Identify which cell holds the provided text, then report its (x, y) central coordinate. 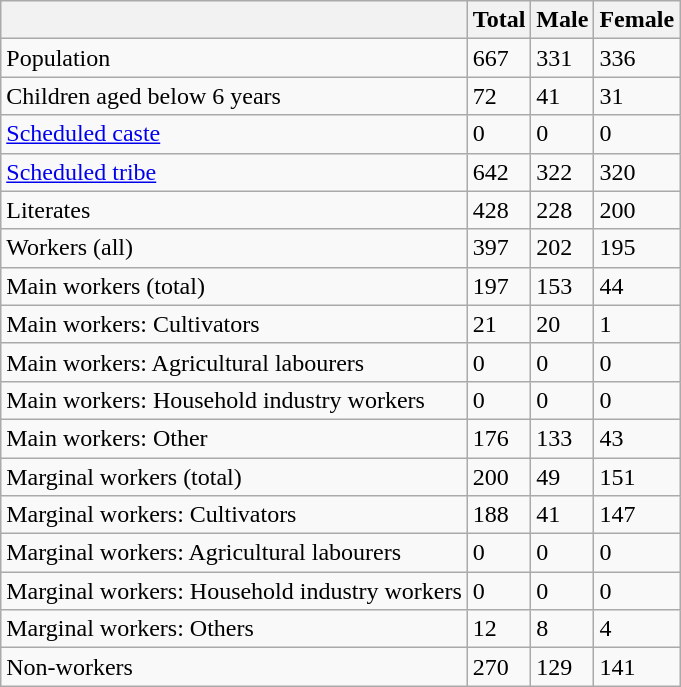
322 (562, 172)
Marginal workers: Household industry workers (234, 591)
Marginal workers: Cultivators (234, 515)
667 (499, 58)
336 (637, 58)
147 (637, 515)
Marginal workers (total) (234, 477)
Population (234, 58)
Children aged below 6 years (234, 96)
49 (562, 477)
Female (637, 20)
151 (637, 477)
270 (499, 667)
Scheduled caste (234, 134)
12 (499, 629)
642 (499, 172)
Non-workers (234, 667)
1 (637, 324)
4 (637, 629)
Scheduled tribe (234, 172)
44 (637, 286)
Literates (234, 210)
133 (562, 438)
Total (499, 20)
228 (562, 210)
141 (637, 667)
43 (637, 438)
428 (499, 210)
331 (562, 58)
153 (562, 286)
Main workers: Household industry workers (234, 400)
Male (562, 20)
Main workers (total) (234, 286)
20 (562, 324)
21 (499, 324)
197 (499, 286)
Marginal workers: Others (234, 629)
31 (637, 96)
Main workers: Cultivators (234, 324)
397 (499, 248)
Main workers: Agricultural labourers (234, 362)
188 (499, 515)
176 (499, 438)
72 (499, 96)
320 (637, 172)
Marginal workers: Agricultural labourers (234, 553)
202 (562, 248)
195 (637, 248)
Main workers: Other (234, 438)
8 (562, 629)
Workers (all) (234, 248)
129 (562, 667)
